Identify which cell holds the provided text, then report its [X, Y] central coordinate. 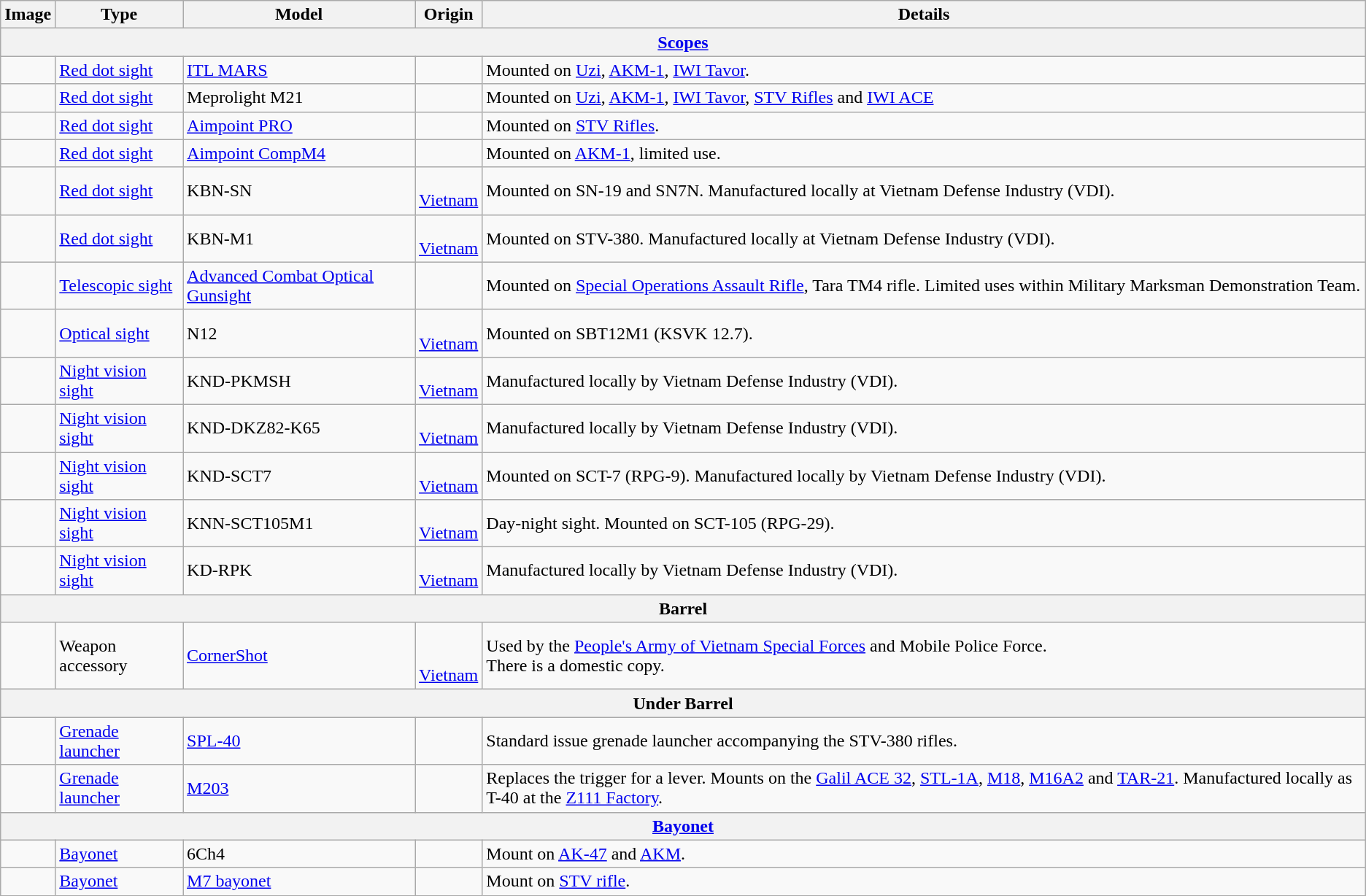
Advanced Combat Optical Gunsight [299, 286]
SPL-40 [299, 741]
M7 bayonet [299, 881]
KNN-SCT105M1 [299, 524]
Mounted on Uzi, AKM-1, IWI Tavor. [924, 70]
Mounted on STV Rifles. [924, 125]
Details [924, 15]
N12 [299, 333]
Mounted on Uzi, AKM-1, IWI Tavor, STV Rifles and IWI ACE [924, 98]
Mounted on SCT-7 (RPG-9). Manufactured locally by Vietnam Defense Industry (VDI). [924, 476]
Day-night sight. Mounted on SCT-105 (RPG-29). [924, 524]
Aimpoint PRO [299, 125]
Weapon accessory [120, 656]
Model [299, 15]
Mounted on Special Operations Assault Rifle, Tara TM4 rifle. Limited uses within Military Marksman Demonstration Team. [924, 286]
Replaces the trigger for a lever. Mounts on the Galil ACE 32, STL-1A, M18, M16A2 and TAR-21. Manufactured locally as T-40 at the Z111 Factory. [924, 788]
KBN-M1 [299, 238]
Mounted on STV-380. Manufactured locally at Vietnam Defense Industry (VDI). [924, 238]
Image [28, 15]
Scopes [683, 42]
Telescopic sight [120, 286]
KD-RPK [299, 571]
Barrel [683, 609]
Optical sight [120, 333]
KND-DKZ82-K65 [299, 428]
Type [120, 15]
Mount on STV rifle. [924, 881]
KND-SCT7 [299, 476]
ITL MARS [299, 70]
6Ch4 [299, 854]
KBN-SN [299, 191]
Mounted on AKM-1, limited use. [924, 153]
KND-PKMSH [299, 381]
Mounted on SN-19 and SN7N. Manufactured locally at Vietnam Defense Industry (VDI). [924, 191]
Under Barrel [683, 703]
Mount on AK-47 and AKM. [924, 854]
Used by the People's Army of Vietnam Special Forces and Mobile Police Force.There is a domestic copy. [924, 656]
Mounted on SBT12M1 (KSVK 12.7). [924, 333]
Origin [449, 15]
Aimpoint CompM4 [299, 153]
Meprolight M21 [299, 98]
M203 [299, 788]
Standard issue grenade launcher accompanying the STV-380 rifles. [924, 741]
CornerShot [299, 656]
